Determine the (X, Y) coordinate at the center of the cell enclosing the given text.  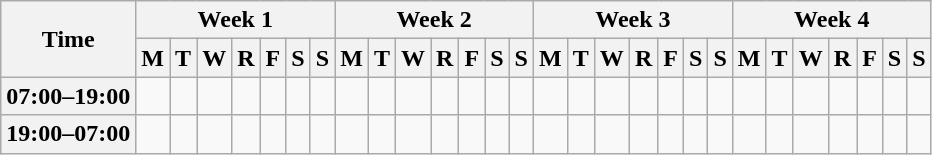
Week 3 (632, 20)
Time (68, 39)
Week 2 (434, 20)
07:00–19:00 (68, 96)
Week 4 (832, 20)
19:00–07:00 (68, 134)
Week 1 (236, 20)
